Determine the (x, y) coordinate at the center of the cell enclosing the given text.  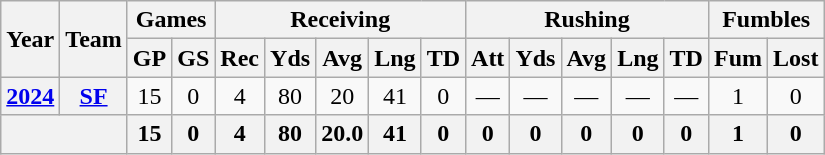
Fumbles (766, 20)
Lost (796, 58)
Att (488, 58)
GP (149, 58)
Team (94, 39)
Rec (240, 58)
20.0 (342, 134)
GS (194, 58)
Receiving (340, 20)
Games (170, 20)
Fum (738, 58)
20 (342, 96)
Rushing (588, 20)
SF (94, 96)
Year (30, 39)
2024 (30, 96)
